Return the (X, Y) coordinate for the center point of the cell that contains the specified text.  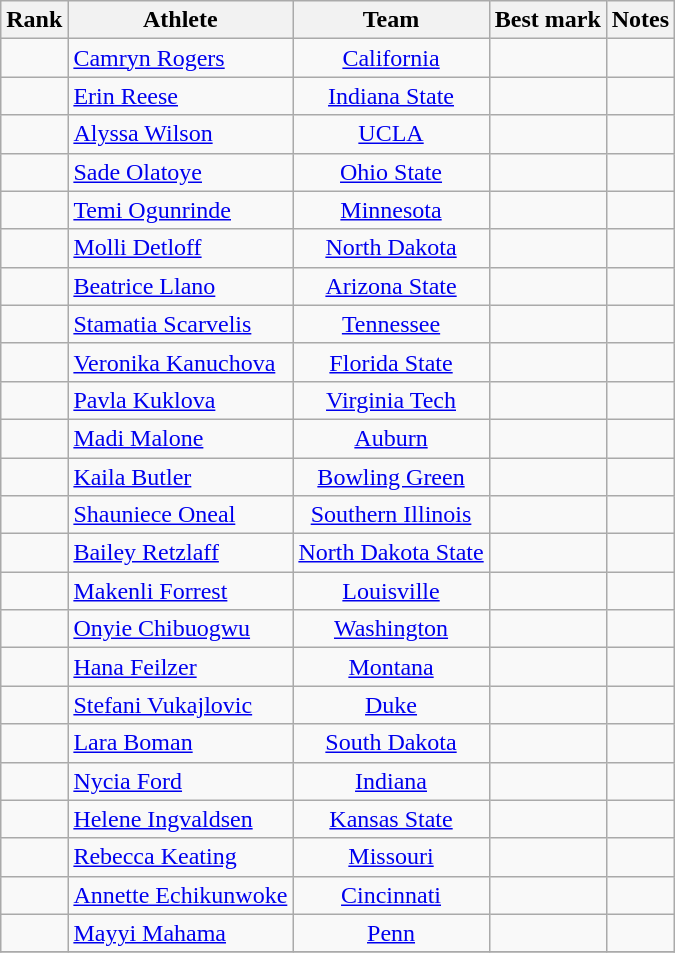
Beatrice Llano (180, 286)
Bowling Green (391, 477)
Team (391, 20)
Auburn (391, 438)
Mayyi Mahama (180, 933)
Camryn Rogers (180, 58)
Hana Feilzer (180, 667)
Erin Reese (180, 96)
Washington (391, 629)
Pavla Kuklova (180, 400)
Kaila Butler (180, 477)
South Dakota (391, 743)
Helene Ingvaldsen (180, 819)
Ohio State (391, 172)
Cincinnati (391, 895)
Virginia Tech (391, 400)
Minnesota (391, 210)
Tennessee (391, 324)
Penn (391, 933)
Lara Boman (180, 743)
Louisville (391, 591)
Molli Detloff (180, 248)
Athlete (180, 20)
Montana (391, 667)
Sade Olatoye (180, 172)
Florida State (391, 362)
Temi Ogunrinde (180, 210)
Arizona State (391, 286)
Indiana (391, 781)
Stefani Vukajlovic (180, 705)
Veronika Kanuchova (180, 362)
Kansas State (391, 819)
Shauniece Oneal (180, 515)
Notes (640, 20)
North Dakota (391, 248)
Bailey Retzlaff (180, 553)
North Dakota State (391, 553)
Onyie Chibuogwu (180, 629)
California (391, 58)
Makenli Forrest (180, 591)
Alyssa Wilson (180, 134)
Annette Echikunwoke (180, 895)
Nycia Ford (180, 781)
UCLA (391, 134)
Rank (34, 20)
Stamatia Scarvelis (180, 324)
Missouri (391, 857)
Southern Illinois (391, 515)
Indiana State (391, 96)
Best mark (548, 20)
Madi Malone (180, 438)
Duke (391, 705)
Rebecca Keating (180, 857)
